Identify which cell holds the provided text, then report its (x, y) central coordinate. 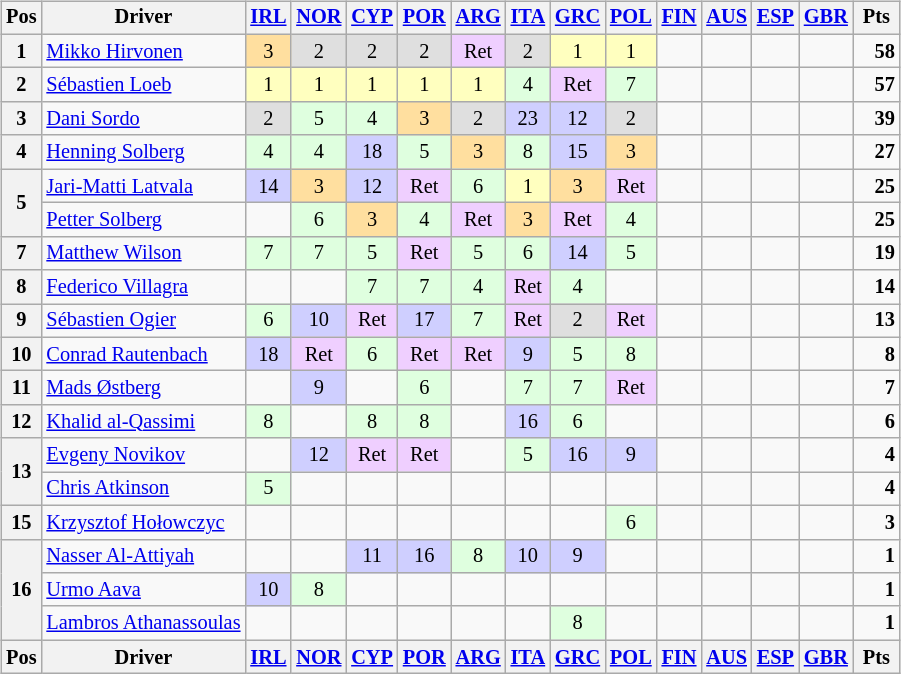
27 (876, 152)
57 (876, 85)
Urmo Aava (143, 590)
58 (876, 51)
Nasser Al-Attiyah (143, 556)
23 (528, 119)
Lambros Athanassoulas (143, 623)
Henning Solberg (143, 152)
Khalid al-Qassimi (143, 422)
17 (424, 321)
39 (876, 119)
19 (876, 253)
Mads Østberg (143, 388)
Conrad Rautenbach (143, 354)
Sébastien Loeb (143, 85)
Matthew Wilson (143, 253)
Dani Sordo (143, 119)
Krzysztof Hołowczyc (143, 522)
Jari-Matti Latvala (143, 186)
Sébastien Ogier (143, 321)
Petter Solberg (143, 220)
Federico Villagra (143, 287)
Mikko Hirvonen (143, 51)
Evgeny Novikov (143, 455)
Chris Atkinson (143, 489)
